Return the [x, y] coordinate for the center point of the cell that contains the specified text.  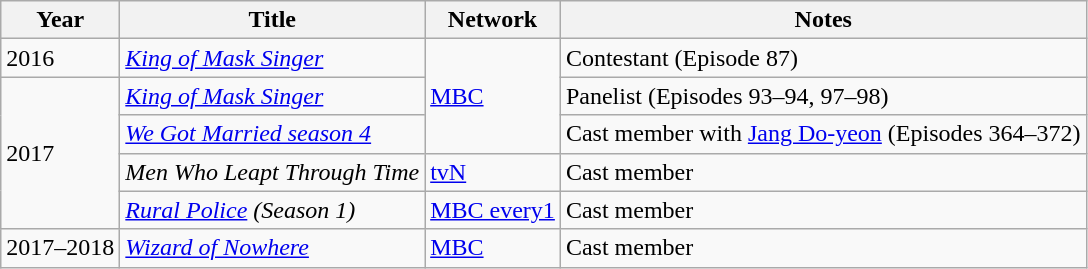
Notes [823, 20]
2016 [60, 58]
MBC every1 [493, 210]
Cast member with Jang Do-yeon (Episodes 364–372) [823, 134]
Men Who Leapt Through Time [272, 172]
2017–2018 [60, 248]
Panelist (Episodes 93–94, 97–98) [823, 96]
We Got Married season 4 [272, 134]
Network [493, 20]
Rural Police (Season 1) [272, 210]
Title [272, 20]
tvN [493, 172]
Wizard of Nowhere [272, 248]
2017 [60, 153]
Year [60, 20]
Contestant (Episode 87) [823, 58]
